Extract the [x, y] coordinate from the center of the cell holding the provided text.  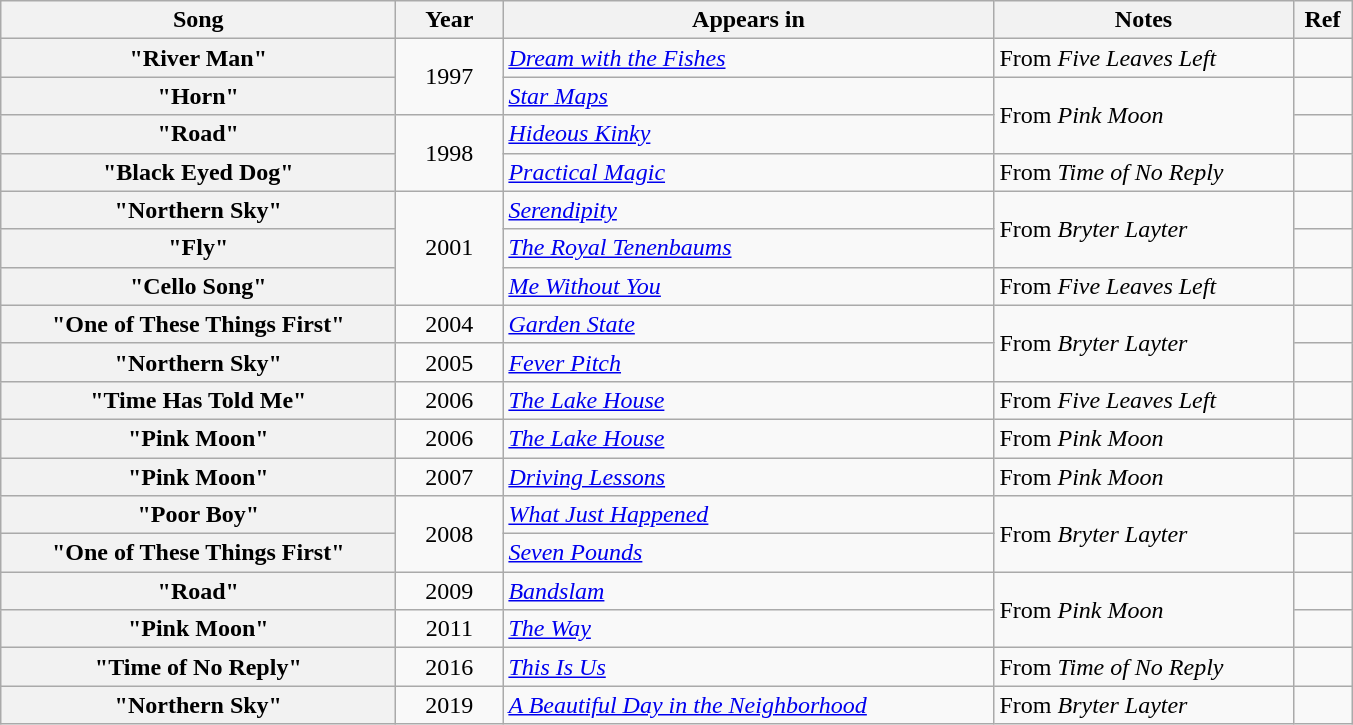
"Time of No Reply" [198, 667]
1998 [450, 153]
Notes [1144, 20]
Song [198, 20]
2009 [450, 591]
Star Maps [748, 96]
"River Man" [198, 58]
Driving Lessons [748, 477]
2008 [450, 534]
The Way [748, 629]
Ref [1322, 20]
2005 [450, 362]
"Time Has Told Me" [198, 400]
Year [450, 20]
"Horn" [198, 96]
The Royal Tenenbaums [748, 248]
"Fly" [198, 248]
A Beautiful Day in the Neighborhood [748, 705]
This Is Us [748, 667]
Hideous Kinky [748, 134]
1997 [450, 77]
What Just Happened [748, 515]
2011 [450, 629]
Practical Magic [748, 172]
Seven Pounds [748, 553]
Serendipity [748, 210]
Dream with the Fishes [748, 58]
"Poor Boy" [198, 515]
2004 [450, 324]
Me Without You [748, 286]
Garden State [748, 324]
"Cello Song" [198, 286]
"Black Eyed Dog" [198, 172]
Bandslam [748, 591]
Fever Pitch [748, 362]
2001 [450, 248]
2019 [450, 705]
Appears in [748, 20]
2007 [450, 477]
2016 [450, 667]
